Return the [X, Y] coordinate for the center point of the cell that contains the specified text.  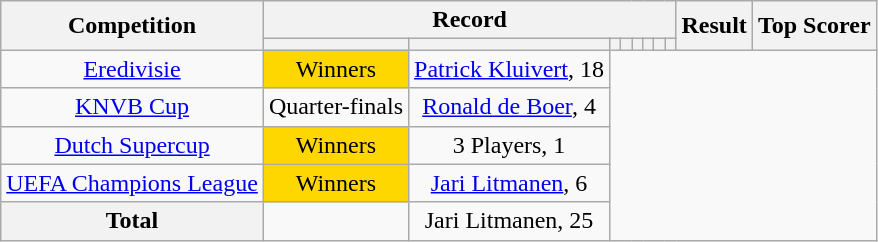
Patrick Kluivert, 18 [510, 69]
Jari Litmanen, 6 [510, 183]
UEFA Champions League [132, 183]
3 Players, 1 [510, 145]
KNVB Cup [132, 107]
Dutch Supercup [132, 145]
Competition [132, 26]
Ronald de Boer, 4 [510, 107]
Top Scorer [814, 26]
Total [132, 221]
Eredivisie [132, 69]
Jari Litmanen, 25 [510, 221]
Record [470, 20]
Quarter-finals [336, 107]
Result [714, 26]
